Identify which cell holds the provided text, then report its [x, y] central coordinate. 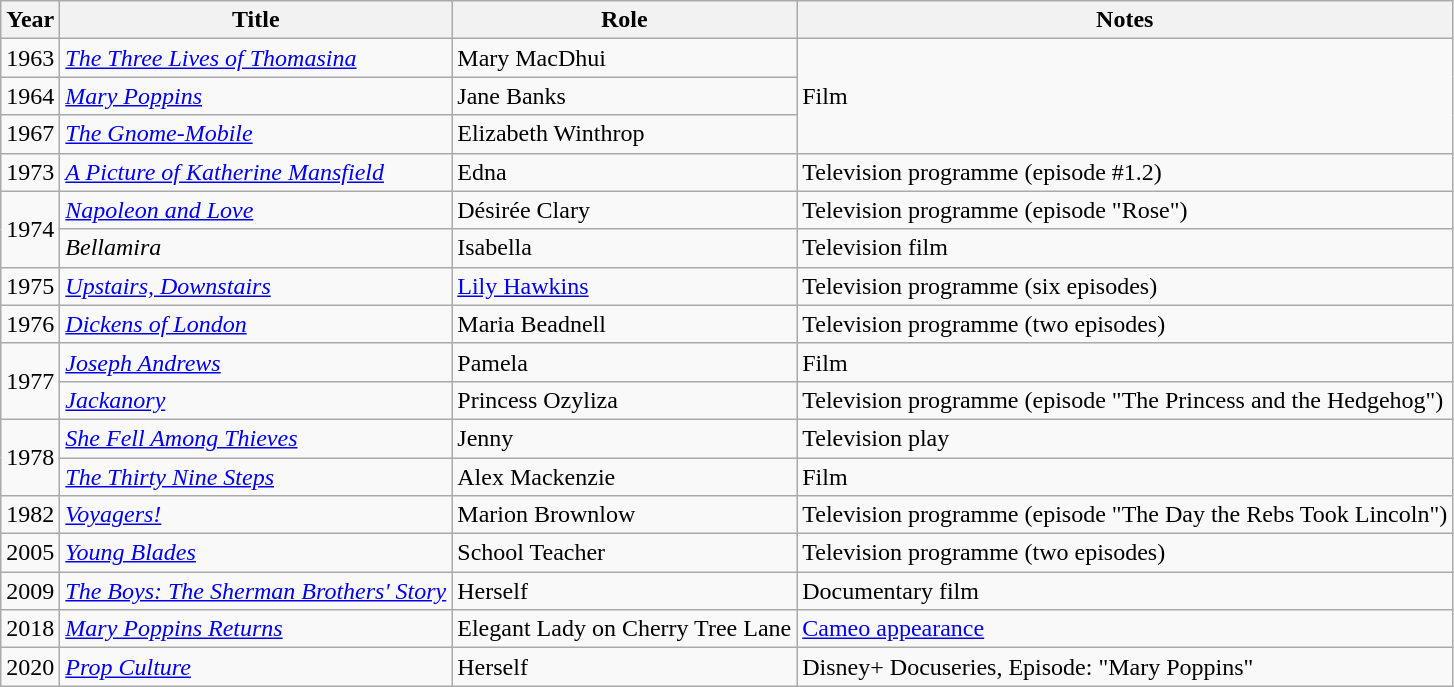
Documentary film [1125, 591]
Jane Banks [624, 96]
Title [256, 20]
Upstairs, Downstairs [256, 286]
Jenny [624, 438]
Elizabeth Winthrop [624, 134]
Disney+ Docuseries, Episode: "Mary Poppins" [1125, 667]
Notes [1125, 20]
Television programme (six episodes) [1125, 286]
A Picture of Katherine Mansfield [256, 172]
Role [624, 20]
Cameo appearance [1125, 629]
Elegant Lady on Cherry Tree Lane [624, 629]
1973 [30, 172]
Pamela [624, 362]
1976 [30, 324]
The Three Lives of Thomasina [256, 58]
Maria Beadnell [624, 324]
2005 [30, 553]
Dickens of London [256, 324]
1964 [30, 96]
2020 [30, 667]
The Boys: The Sherman Brothers' Story [256, 591]
The Thirty Nine Steps [256, 477]
Isabella [624, 248]
1978 [30, 457]
Jackanory [256, 400]
Mary MacDhui [624, 58]
Joseph Andrews [256, 362]
Television play [1125, 438]
Désirée Clary [624, 210]
Edna [624, 172]
School Teacher [624, 553]
2018 [30, 629]
2009 [30, 591]
1975 [30, 286]
1977 [30, 381]
Voyagers! [256, 515]
Princess Ozyliza [624, 400]
Alex Mackenzie [624, 477]
1982 [30, 515]
Young Blades [256, 553]
Mary Poppins [256, 96]
She Fell Among Thieves [256, 438]
1963 [30, 58]
1967 [30, 134]
Television programme (episode "The Day the Rebs Took Lincoln") [1125, 515]
Napoleon and Love [256, 210]
Marion Brownlow [624, 515]
Television film [1125, 248]
The Gnome-Mobile [256, 134]
Year [30, 20]
Television programme (episode #1.2) [1125, 172]
1974 [30, 229]
Prop Culture [256, 667]
Mary Poppins Returns [256, 629]
Television programme (episode "The Princess and the Hedgehog") [1125, 400]
Bellamira [256, 248]
Television programme (episode "Rose") [1125, 210]
Lily Hawkins [624, 286]
